Capture the cell that displays the provided text and extract its [X, Y] central coordinate. 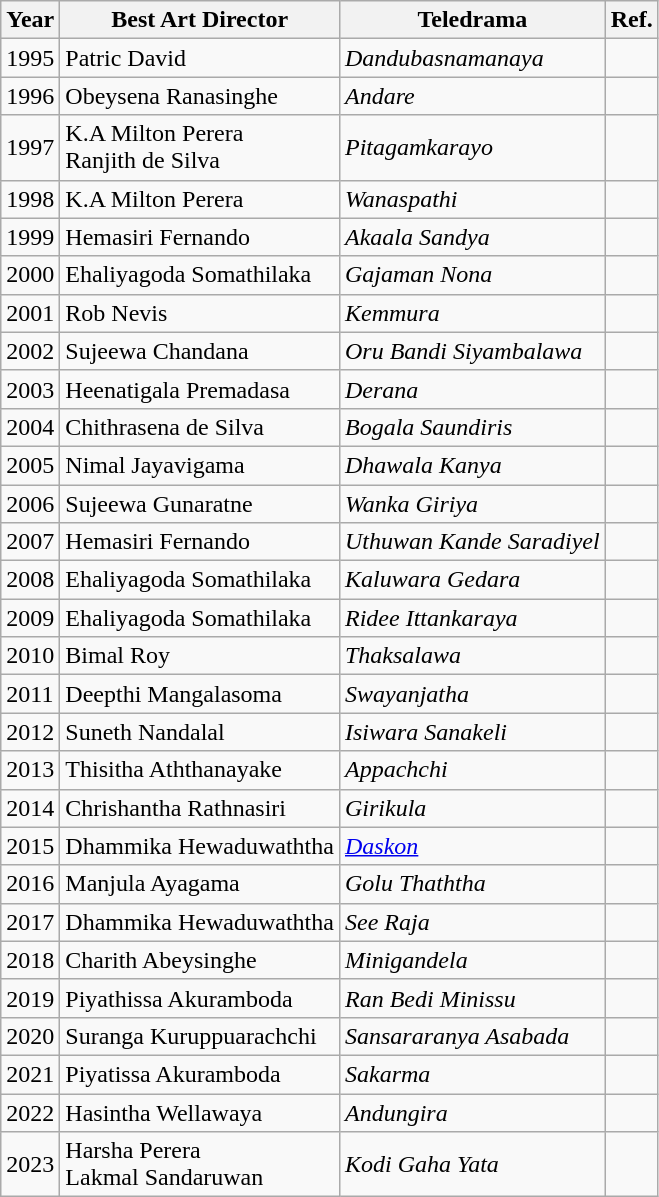
Swayanjatha [472, 694]
Ran Bedi Minissu [472, 998]
Bogala Saundiris [472, 427]
2021 [30, 1074]
Pitagamkarayo [472, 148]
Thaksalawa [472, 656]
Deepthi Mangalasoma [200, 694]
2018 [30, 960]
2002 [30, 351]
1998 [30, 199]
Chithrasena de Silva [200, 427]
Kaluwara Gedara [472, 580]
2006 [30, 503]
Appachchi [472, 770]
Nimal Jayavigama [200, 465]
2011 [30, 694]
Patric David [200, 58]
Charith Abeysinghe [200, 960]
Kemmura [472, 313]
Teledrama [472, 20]
2020 [30, 1036]
2019 [30, 998]
2022 [30, 1113]
2000 [30, 275]
2009 [30, 618]
Sujeewa Chandana [200, 351]
Harsha Perera Lakmal Sandaruwan [200, 1164]
Ridee Ittankaraya [472, 618]
Heenatigala Premadasa [200, 389]
Obeysena Ranasinghe [200, 96]
Piyatissa Akuramboda [200, 1074]
Gajaman Nona [472, 275]
Dandubasnamanaya [472, 58]
2017 [30, 922]
Akaala Sandya [472, 237]
Suranga Kuruppuarachchi [200, 1036]
K.A Milton Perera Ranjith de Silva [200, 148]
1995 [30, 58]
Wanka Giriya [472, 503]
Rob Nevis [200, 313]
2010 [30, 656]
2015 [30, 846]
Uthuwan Kande Saradiyel [472, 542]
Piyathissa Akuramboda [200, 998]
Kodi Gaha Yata [472, 1164]
See Raja [472, 922]
Hasintha Wellawaya [200, 1113]
2023 [30, 1164]
1996 [30, 96]
Best Art Director [200, 20]
Manjula Ayagama [200, 884]
2014 [30, 808]
Suneth Nandalal [200, 732]
1999 [30, 237]
Thisitha Aththanayake [200, 770]
2001 [30, 313]
Andungira [472, 1113]
2003 [30, 389]
Golu Thaththa [472, 884]
Derana [472, 389]
Andare [472, 96]
Sakarma [472, 1074]
Chrishantha Rathnasiri [200, 808]
Bimal Roy [200, 656]
Sujeewa Gunaratne [200, 503]
Sansararanya Asabada [472, 1036]
2007 [30, 542]
K.A Milton Perera [200, 199]
1997 [30, 148]
2012 [30, 732]
2005 [30, 465]
Wanaspathi [472, 199]
Dhawala Kanya [472, 465]
Minigandela [472, 960]
Oru Bandi Siyambalawa [472, 351]
Ref. [632, 20]
Isiwara Sanakeli [472, 732]
2004 [30, 427]
Girikula [472, 808]
Year [30, 20]
Daskon [472, 846]
2013 [30, 770]
2016 [30, 884]
2008 [30, 580]
